Determine the (X, Y) coordinate at the center of the cell enclosing the given text.  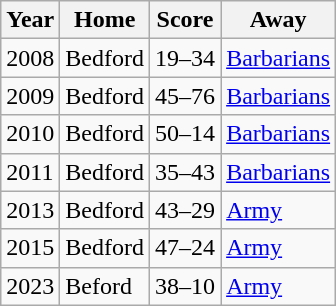
2023 (30, 286)
Score (186, 20)
43–29 (186, 210)
Home (105, 20)
2008 (30, 58)
2013 (30, 210)
50–14 (186, 134)
38–10 (186, 286)
19–34 (186, 58)
2015 (30, 248)
Beford (105, 286)
2009 (30, 96)
47–24 (186, 248)
Away (278, 20)
45–76 (186, 96)
Year (30, 20)
35–43 (186, 172)
2011 (30, 172)
2010 (30, 134)
